Scan for the cell matching the given text and deliver its [x, y] coordinate at center. 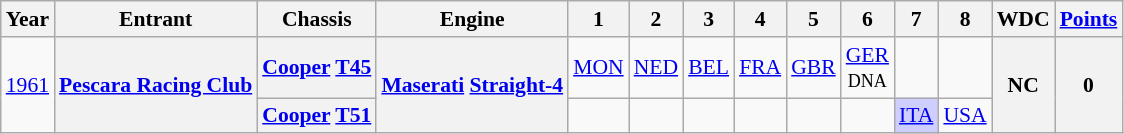
1 [598, 19]
Cooper T51 [316, 116]
MON [598, 68]
0 [1089, 86]
GBR [814, 68]
Chassis [316, 19]
8 [964, 19]
USA [964, 116]
Cooper T45 [316, 68]
NED [656, 68]
5 [814, 19]
Engine [472, 19]
Entrant [156, 19]
FRA [760, 68]
3 [708, 19]
2 [656, 19]
WDC [1024, 19]
1961 [28, 86]
NC [1024, 86]
Points [1089, 19]
Pescara Racing Club [156, 86]
7 [916, 19]
Maserati Straight-4 [472, 86]
BEL [708, 68]
GERDNA [868, 68]
6 [868, 19]
4 [760, 19]
ITA [916, 116]
Year [28, 19]
